Detect which cell encompasses the target text, then output its (x, y) center coordinate. 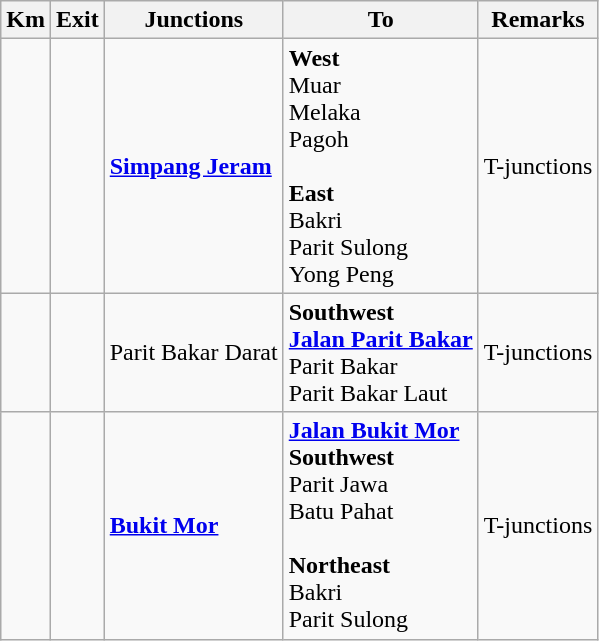
Bukit Mor (194, 526)
Parit Bakar Darat (194, 352)
Junctions (194, 20)
Km (26, 20)
Simpang Jeram (194, 166)
Exit (77, 20)
Remarks (538, 20)
To (380, 20)
Jalan Bukit MorSouthwest Parit Jawa Batu PahatNortheast Bakri Parit Sulong (380, 526)
West Muar Melaka PagohEast Bakri Parit Sulong Yong Peng (380, 166)
Southwest Jalan Parit BakarParit BakarParit Bakar Laut (380, 352)
